Capture the cell that displays the provided text and extract its [x, y] central coordinate. 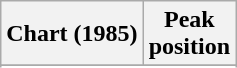
Peak position [189, 34]
Chart (1985) [72, 34]
